Identify which cell holds the provided text, then report its [X, Y] central coordinate. 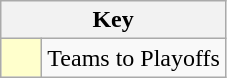
Teams to Playoffs [134, 58]
Key [114, 20]
